Pinpoint the cell where the given text exists, returning its (X, Y) midpoint coordinate. 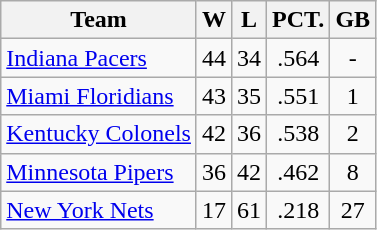
.564 (298, 58)
L (250, 20)
GB (353, 20)
.218 (298, 210)
.538 (298, 134)
Kentucky Colonels (99, 134)
- (353, 58)
2 (353, 134)
Indiana Pacers (99, 58)
43 (214, 96)
New York Nets (99, 210)
61 (250, 210)
35 (250, 96)
44 (214, 58)
.462 (298, 172)
.551 (298, 96)
W (214, 20)
27 (353, 210)
34 (250, 58)
17 (214, 210)
Miami Floridians (99, 96)
8 (353, 172)
1 (353, 96)
Team (99, 20)
Minnesota Pipers (99, 172)
PCT. (298, 20)
